Find where the given text appears and provide that cell's center as (x, y) coordinate. 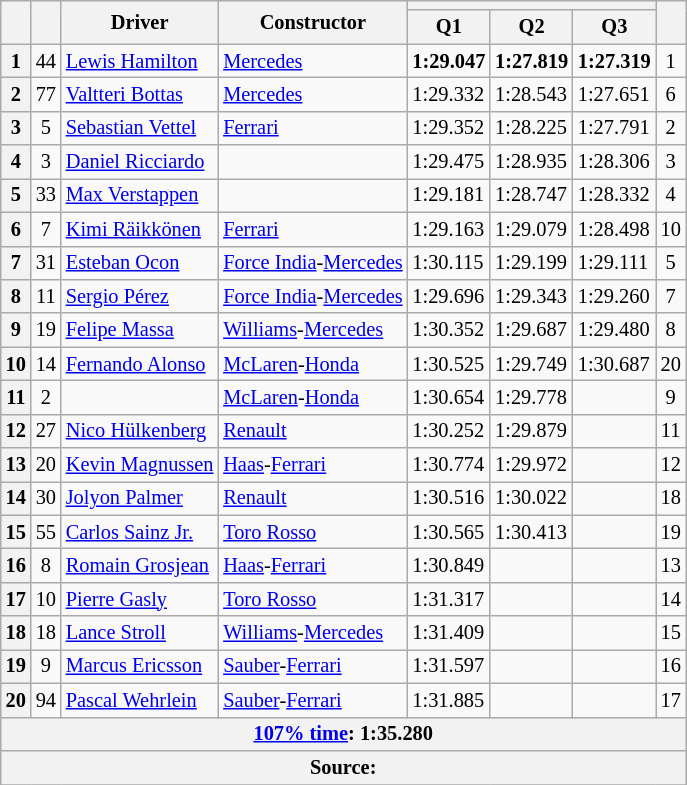
1:29.079 (532, 229)
1:30.849 (448, 565)
Driver (140, 22)
1:28.935 (532, 162)
1:30.774 (448, 465)
Valtteri Bottas (140, 94)
Kevin Magnussen (140, 465)
55 (46, 532)
1:29.163 (448, 229)
Felipe Massa (140, 330)
1:27.819 (532, 61)
1:28.225 (532, 128)
1:30.565 (448, 532)
Q2 (532, 27)
1:29.480 (614, 330)
1:30.352 (448, 330)
30 (46, 498)
1:29.260 (614, 296)
Q1 (448, 27)
Pascal Wehrlein (140, 700)
1:31.597 (448, 666)
1:29.475 (448, 162)
Esteban Ocon (140, 263)
27 (46, 431)
Max Verstappen (140, 195)
1:29.343 (532, 296)
77 (46, 94)
Q3 (614, 27)
1:29.332 (448, 94)
1:29.352 (448, 128)
1:28.498 (614, 229)
1:28.306 (614, 162)
1:30.687 (614, 364)
1:28.747 (532, 195)
1:29.696 (448, 296)
Constructor (312, 22)
1:29.181 (448, 195)
Daniel Ricciardo (140, 162)
1:29.047 (448, 61)
1:29.749 (532, 364)
1:30.022 (532, 498)
1:27.319 (614, 61)
1:31.317 (448, 599)
1:29.111 (614, 263)
1:30.115 (448, 263)
Sergio Pérez (140, 296)
Sebastian Vettel (140, 128)
1:29.687 (532, 330)
1:30.654 (448, 397)
1:27.651 (614, 94)
31 (46, 263)
Jolyon Palmer (140, 498)
Lance Stroll (140, 633)
1:29.879 (532, 431)
33 (46, 195)
Carlos Sainz Jr. (140, 532)
1:28.332 (614, 195)
94 (46, 700)
Kimi Räikkönen (140, 229)
1:28.543 (532, 94)
Romain Grosjean (140, 565)
Marcus Ericsson (140, 666)
1:29.778 (532, 397)
1:31.885 (448, 700)
1:30.516 (448, 498)
1:30.525 (448, 364)
Lewis Hamilton (140, 61)
1:30.252 (448, 431)
Nico Hülkenberg (140, 431)
44 (46, 61)
1:29.199 (532, 263)
107% time: 1:35.280 (344, 734)
1:31.409 (448, 633)
1:30.413 (532, 532)
Pierre Gasly (140, 599)
Fernando Alonso (140, 364)
Source: (344, 767)
1:29.972 (532, 465)
1:27.791 (614, 128)
